Extract the [X, Y] coordinate from the center of the cell holding the provided text.  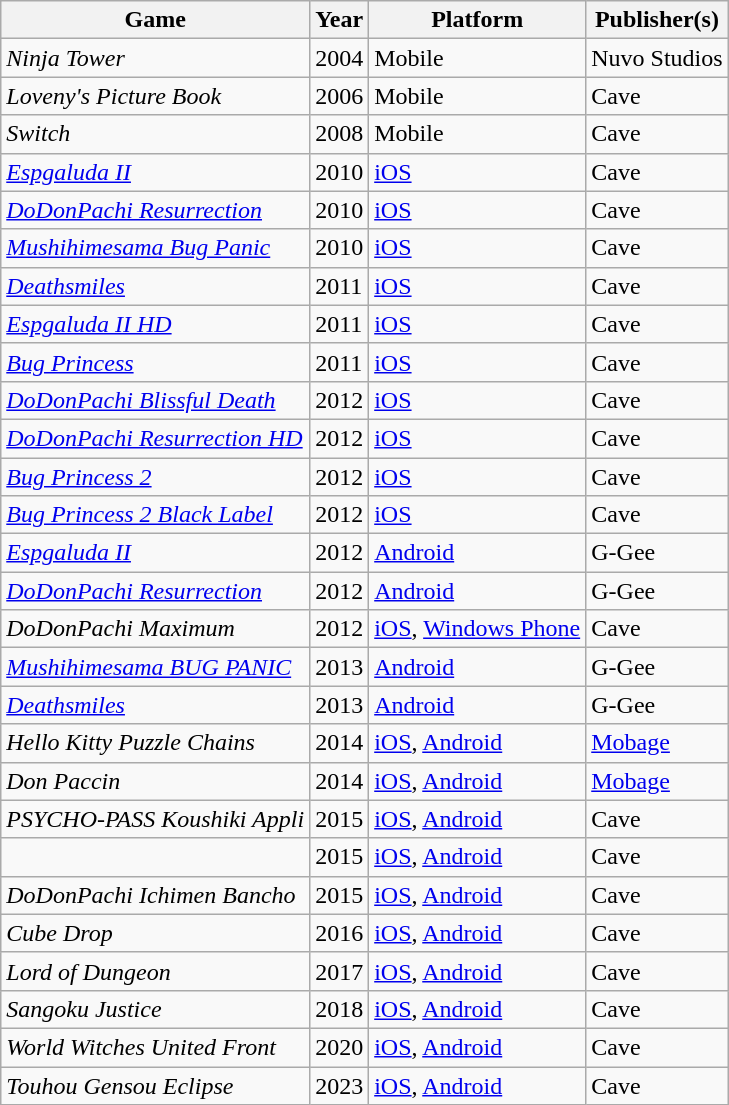
Bug Princess 2 [156, 477]
Touhou Gensou Eclipse [156, 1085]
iOS, Windows Phone [478, 629]
2004 [340, 58]
PSYCHO-PASS Koushiki Appli [156, 819]
2017 [340, 971]
Espgaluda II HD [156, 324]
2020 [340, 1047]
Mushihimesama BUG PANIC [156, 667]
Cube Drop [156, 933]
Publisher(s) [657, 20]
2008 [340, 134]
Switch [156, 134]
Nuvo Studios [657, 58]
Year [340, 20]
Bug Princess 2 Black Label [156, 515]
Mushihimesama Bug Panic [156, 248]
Game [156, 20]
Bug Princess [156, 362]
World Witches United Front [156, 1047]
Hello Kitty Puzzle Chains [156, 743]
Sangoku Justice [156, 1009]
Ninja Tower [156, 58]
Platform [478, 20]
DoDonPachi Maximum [156, 629]
DoDonPachi Resurrection HD [156, 438]
2016 [340, 933]
Don Paccin [156, 781]
2023 [340, 1085]
2006 [340, 96]
DoDonPachi Ichimen Bancho [156, 895]
2018 [340, 1009]
DoDonPachi Blissful Death [156, 400]
Loveny's Picture Book [156, 96]
Lord of Dungeon [156, 971]
